Locate the cell with the specified text and output its (X, Y) center coordinate. 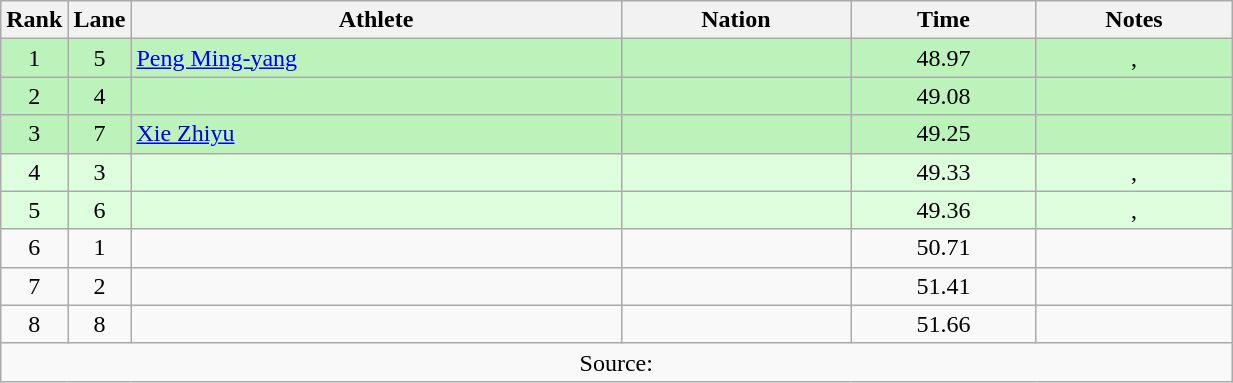
Time (944, 20)
Lane (100, 20)
49.08 (944, 96)
Athlete (376, 20)
51.41 (944, 286)
49.33 (944, 172)
50.71 (944, 248)
Source: (616, 362)
Rank (34, 20)
51.66 (944, 324)
49.36 (944, 210)
48.97 (944, 58)
Peng Ming-yang (376, 58)
49.25 (944, 134)
Nation (736, 20)
Xie Zhiyu (376, 134)
Notes (1134, 20)
